Determine the (X, Y) coordinate at the center of the cell enclosing the given text.  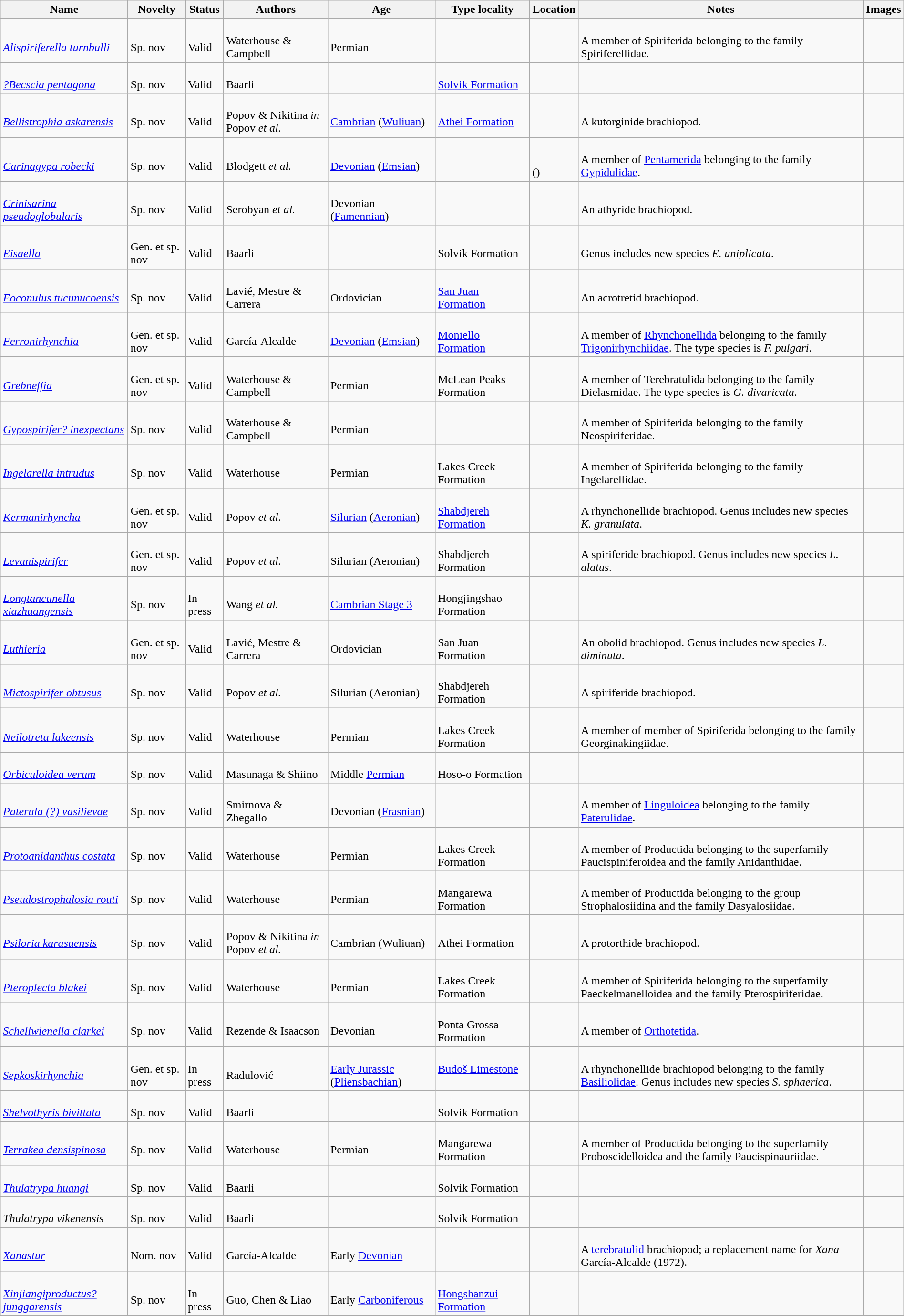
Guo, Chen & Liao (276, 1294)
Early Devonian (381, 1250)
Wang et al. (276, 599)
A member of Spiriferida belonging to the family Neospiriferidae. (721, 423)
A member of Productida belonging to the group Strophalosiidina and the family Dasyalosiidae. (721, 893)
Devonian (Frasnian) (381, 805)
An acrotretid brachiopod. (721, 291)
Genus includes new species E. uniplicata. (721, 247)
McLean Peaks Formation (483, 379)
An obolid brachiopod. Genus includes new species L. diminuta. (721, 642)
Notes (721, 10)
A member of Pentamerida belonging to the family Gypidulidae. (721, 159)
Sepkoskirhynchia (64, 1068)
A member of Productida belonging to the superfamily Paucispiniferoidea and the family Anidanthidae. (721, 849)
Crinisarina pseudoglobularis (64, 203)
Xinjiangiproductus? junggarensis (64, 1294)
Bellistrophia askarensis (64, 115)
Moniello Formation (483, 335)
Gypospirifer? inexpectans (64, 423)
Novelty (156, 10)
A member of Rhynchonellida belonging to the family Trigonirhynchiidae. The type species is F. pulgari. (721, 335)
A member of Linguloidea belonging to the family Paterulidae. (721, 805)
Name (64, 10)
Devonian (Famennian) (381, 203)
Serobyan et al. (276, 203)
Authors (276, 10)
Mictospirifer obtusus (64, 686)
Masunaga & Shiino (276, 768)
Eoconulus tucunucoensis (64, 291)
Rezende & Isaacson (276, 1025)
Location (554, 10)
A member of Orthotetida. (721, 1025)
Budoš Limestone (483, 1068)
Type locality (483, 10)
Orbiculoidea verum (64, 768)
?Becscia pentagona (64, 78)
Radulović (276, 1068)
Early Jurassic (Pliensbachian) (381, 1068)
Pseudostrophalosia routi (64, 893)
A spiriferide brachiopod. Genus includes new species L. alatus. (721, 555)
Ponta Grossa Formation (483, 1025)
Grebneffia (64, 379)
Cambrian Stage 3 (381, 599)
A member of Spiriferida belonging to the superfamily Paeckelmanelloidea and the family Pterospiriferidae. (721, 981)
A member of member of Spiriferida belonging to the family Georginakingiidae. (721, 730)
Protoanidanthus costata (64, 849)
Early Carboniferous (381, 1294)
Ferronirhynchia (64, 335)
A protorthide brachiopod. (721, 937)
Pteroplecta blakei (64, 981)
A rhynchonellide brachiopod belonging to the family Basiliolidae. Genus includes new species S. sphaerica. (721, 1068)
Levanispirifer (64, 555)
Images (883, 10)
Kermanirhyncha (64, 510)
Thulatrypa vikenensis (64, 1212)
A member of Productida belonging to the superfamily Proboscidelloidea and the family Paucispinauriidae. (721, 1143)
Luthieria (64, 642)
Ingelarella intrudus (64, 466)
Psiloria karasuensis (64, 937)
Smirnova & Zhegallo (276, 805)
Status (205, 10)
Middle Permian (381, 768)
Devonian (381, 1025)
Blodgett et al. (276, 159)
Thulatrypa huangi (64, 1181)
A member of Spiriferida belonging to the family Spiriferellidae. (721, 41)
Hongshanzui Formation (483, 1294)
A rhynchonellide brachiopod. Genus includes new species K. granulata. (721, 510)
An athyride brachiopod. (721, 203)
() (554, 159)
Terrakea densispinosa (64, 1143)
Neilotreta lakeensis (64, 730)
Hoso-o Formation (483, 768)
A spiriferide brachiopod. (721, 686)
Schellwienella clarkei (64, 1025)
Age (381, 10)
A kutorginide brachiopod. (721, 115)
Hongjingshao Formation (483, 599)
A member of Terebratulida belonging to the family Dielasmidae. The type species is G. divaricata. (721, 379)
A member of Spiriferida belonging to the family Ingelarellidae. (721, 466)
Longtancunella xiazhuangensis (64, 599)
Nom. nov (156, 1250)
A terebratulid brachiopod; a replacement name for Xana García-Alcalde (1972). (721, 1250)
Paterula (?) vasilievae (64, 805)
Alispiriferella turnbulli (64, 41)
Carinagypa robecki (64, 159)
Xanastur (64, 1250)
Shelvothyris bivittata (64, 1106)
Eisaella (64, 247)
